Search for the cell housing the specified text and yield its [x, y] center coordinate. 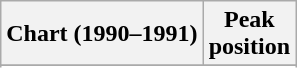
Peakposition [249, 34]
Chart (1990–1991) [102, 34]
